Detect which cell encompasses the target text, then output its [x, y] center coordinate. 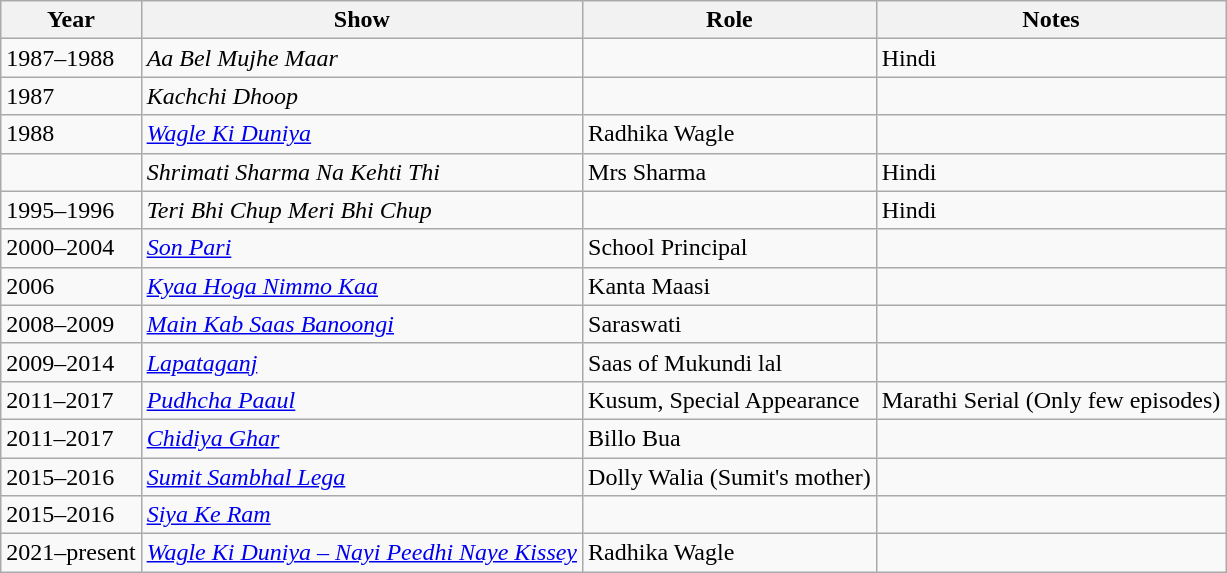
2006 [71, 286]
1987–1988 [71, 58]
1987 [71, 96]
Chidiya Ghar [362, 438]
Pudhcha Paaul [362, 400]
Kusum, Special Appearance [730, 400]
1988 [71, 134]
2000–2004 [71, 248]
2009–2014 [71, 362]
Kyaa Hoga Nimmo Kaa [362, 286]
Kachchi Dhoop [362, 96]
Role [730, 20]
Main Kab Saas Banoongi [362, 324]
Saas of Mukundi lal [730, 362]
Dolly Walia (Sumit's mother) [730, 477]
Marathi Serial (Only few episodes) [1051, 400]
2008–2009 [71, 324]
Mrs Sharma [730, 172]
Sumit Sambhal Lega [362, 477]
2021–present [71, 553]
Billo Bua [730, 438]
Aa Bel Mujhe Maar [362, 58]
Son Pari [362, 248]
Kanta Maasi [730, 286]
1995–1996 [71, 210]
Siya Ke Ram [362, 515]
Notes [1051, 20]
Lapataganj [362, 362]
Saraswati [730, 324]
Shrimati Sharma Na Kehti Thi [362, 172]
Wagle Ki Duniya – Nayi Peedhi Naye Kissey [362, 553]
Wagle Ki Duniya [362, 134]
School Principal [730, 248]
Year [71, 20]
Teri Bhi Chup Meri Bhi Chup [362, 210]
Show [362, 20]
